Search for the cell housing the specified text and yield its (x, y) center coordinate. 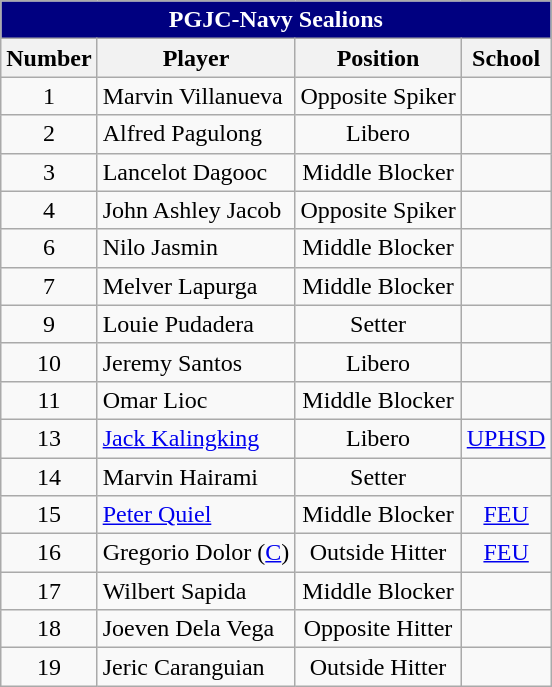
Alfred Pagulong (196, 134)
Louie Pudadera (196, 324)
9 (49, 324)
13 (49, 438)
School (506, 58)
UPHSD (506, 438)
3 (49, 172)
PGJC-Navy Sealions (276, 20)
Player (196, 58)
18 (49, 629)
Position (378, 58)
1 (49, 96)
Jeremy Santos (196, 362)
Peter Quiel (196, 515)
19 (49, 667)
7 (49, 286)
Joeven Dela Vega (196, 629)
Gregorio Dolor (C) (196, 553)
Opposite Hitter (378, 629)
16 (49, 553)
Number (49, 58)
Lancelot Dagooc (196, 172)
Jack Kalingking (196, 438)
11 (49, 400)
6 (49, 248)
10 (49, 362)
17 (49, 591)
Marvin Villanueva (196, 96)
15 (49, 515)
Wilbert Sapida (196, 591)
Nilo Jasmin (196, 248)
4 (49, 210)
Melver Lapurga (196, 286)
Omar Lioc (196, 400)
2 (49, 134)
Jeric Caranguian (196, 667)
John Ashley Jacob (196, 210)
Marvin Hairami (196, 477)
14 (49, 477)
